Identify which cell holds the provided text, then report its (x, y) central coordinate. 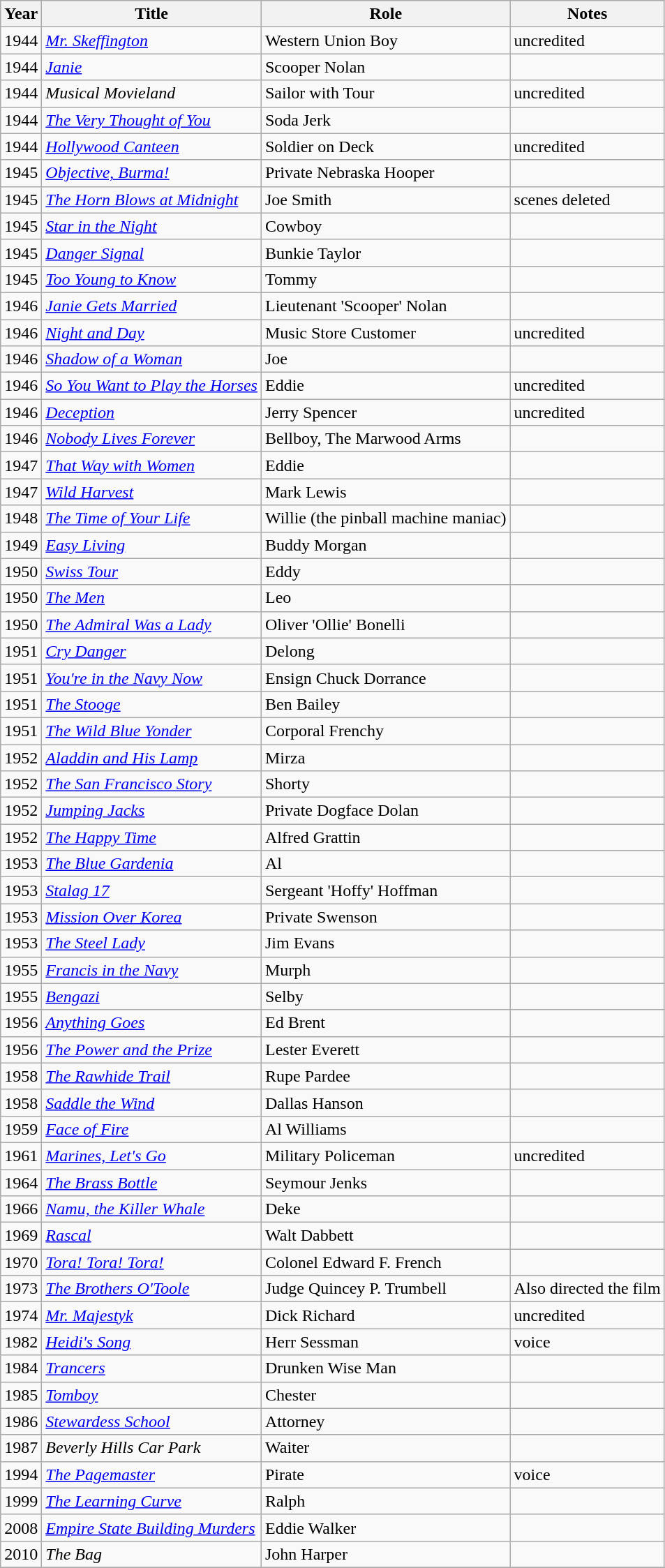
The Bag (152, 1554)
Bellboy, The Marwood Arms (385, 439)
1966 (21, 1209)
1985 (21, 1395)
The Pagemaster (152, 1474)
Sergeant 'Hoffy' Hoffman (385, 890)
1969 (21, 1236)
Music Store Customer (385, 333)
Bunkie Taylor (385, 253)
Ben Bailey (385, 704)
Jumping Jacks (152, 811)
Beverly Hills Car Park (152, 1448)
Lester Everett (385, 1050)
1948 (21, 518)
The Very Thought of You (152, 120)
Lieutenant 'Scooper' Nolan (385, 306)
Dick Richard (385, 1315)
Role (385, 14)
The Rawhide Trail (152, 1076)
1994 (21, 1474)
1986 (21, 1421)
So You Want to Play the Horses (152, 386)
1984 (21, 1368)
Delong (385, 651)
Objective, Burma! (152, 173)
The Horn Blows at Midnight (152, 200)
Marines, Let's Go (152, 1156)
1987 (21, 1448)
Seymour Jenks (385, 1183)
The Brothers O'Toole (152, 1289)
Shorty (385, 784)
The Stooge (152, 704)
Mirza (385, 757)
Soldier on Deck (385, 147)
Empire State Building Murders (152, 1528)
Judge Quincey P. Trumbell (385, 1289)
Pirate (385, 1474)
Mr. Skeffington (152, 40)
2010 (21, 1554)
Wild Harvest (152, 492)
Private Swenson (385, 917)
Face of Fire (152, 1129)
Francis in the Navy (152, 970)
Cry Danger (152, 651)
Ensign Chuck Dorrance (385, 678)
Eddie Walker (385, 1528)
Western Union Boy (385, 40)
Al Williams (385, 1129)
Stalag 17 (152, 890)
Murph (385, 970)
Ralph (385, 1501)
1982 (21, 1342)
1970 (21, 1262)
Star in the Night (152, 226)
Drunken Wise Man (385, 1368)
Saddle the Wind (152, 1103)
Anything Goes (152, 1023)
Willie (the pinball machine maniac) (385, 518)
1959 (21, 1129)
Al (385, 864)
Selby (385, 996)
Tommy (385, 279)
Deke (385, 1209)
Buddy Morgan (385, 545)
Hollywood Canteen (152, 147)
Scooper Nolan (385, 67)
The Learning Curve (152, 1501)
Corporal Frenchy (385, 731)
Mr. Majestyk (152, 1315)
1961 (21, 1156)
Too Young to Know (152, 279)
Tora! Tora! Tora! (152, 1262)
John Harper (385, 1554)
Notes (588, 14)
Tomboy (152, 1395)
The Wild Blue Yonder (152, 731)
Jerry Spencer (385, 412)
The Happy Time (152, 837)
Nobody Lives Forever (152, 439)
Eddy (385, 572)
The Power and the Prize (152, 1050)
1974 (21, 1315)
Waiter (385, 1448)
2008 (21, 1528)
Janie Gets Married (152, 306)
Cowboy (385, 226)
Oliver 'Ollie' Bonelli (385, 625)
Private Dogface Dolan (385, 811)
Mission Over Korea (152, 917)
Dallas Hanson (385, 1103)
The Time of Your Life (152, 518)
Shadow of a Woman (152, 359)
Bengazi (152, 996)
Jim Evans (385, 943)
1999 (21, 1501)
Private Nebraska Hooper (385, 173)
Deception (152, 412)
That Way with Women (152, 465)
Soda Jerk (385, 120)
Danger Signal (152, 253)
The Admiral Was a Lady (152, 625)
Trancers (152, 1368)
Musical Movieland (152, 94)
1949 (21, 545)
The Men (152, 598)
The San Francisco Story (152, 784)
Aladdin and His Lamp (152, 757)
Title (152, 14)
Military Policeman (385, 1156)
Alfred Grattin (385, 837)
Janie (152, 67)
Chester (385, 1395)
Also directed the film (588, 1289)
Stewardess School (152, 1421)
Joe Smith (385, 200)
The Brass Bottle (152, 1183)
Walt Dabbett (385, 1236)
Rascal (152, 1236)
Rupe Pardee (385, 1076)
Ed Brent (385, 1023)
Namu, the Killer Whale (152, 1209)
scenes deleted (588, 200)
Easy Living (152, 545)
The Steel Lady (152, 943)
1964 (21, 1183)
Herr Sessman (385, 1342)
Swiss Tour (152, 572)
You're in the Navy Now (152, 678)
Sailor with Tour (385, 94)
1973 (21, 1289)
Attorney (385, 1421)
Night and Day (152, 333)
Heidi's Song (152, 1342)
Leo (385, 598)
Mark Lewis (385, 492)
The Blue Gardenia (152, 864)
Colonel Edward F. French (385, 1262)
Joe (385, 359)
Year (21, 14)
